Extract the (X, Y) coordinate from the center of the cell holding the provided text.  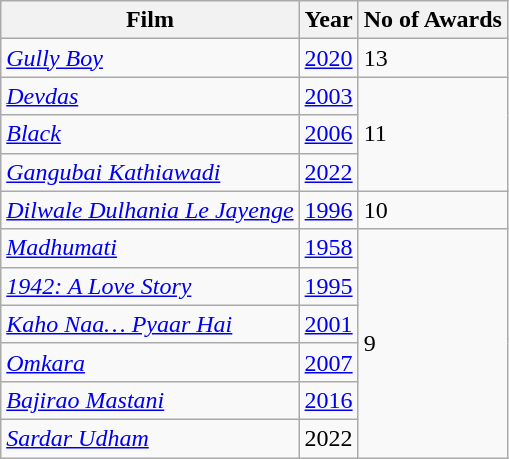
No of Awards (432, 20)
Devdas (150, 96)
Film (150, 20)
2007 (328, 362)
Year (328, 20)
Bajirao Mastani (150, 400)
9 (432, 343)
1942: A Love Story (150, 286)
2016 (328, 400)
10 (432, 210)
1996 (328, 210)
2006 (328, 134)
Black (150, 134)
Gangubai Kathiawadi (150, 172)
2001 (328, 324)
Omkara (150, 362)
1958 (328, 248)
Dilwale Dulhania Le Jayenge (150, 210)
2003 (328, 96)
Sardar Udham (150, 438)
13 (432, 58)
Gully Boy (150, 58)
2020 (328, 58)
11 (432, 134)
Madhumati (150, 248)
1995 (328, 286)
Kaho Naa… Pyaar Hai (150, 324)
